Return the (x, y) coordinate for the center point of the cell that contains the specified text.  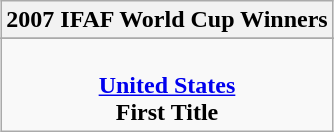
United StatesFirst Title (167, 85)
2007 IFAF World Cup Winners (167, 20)
